Return the [X, Y] coordinate for the center point of the cell that contains the specified text.  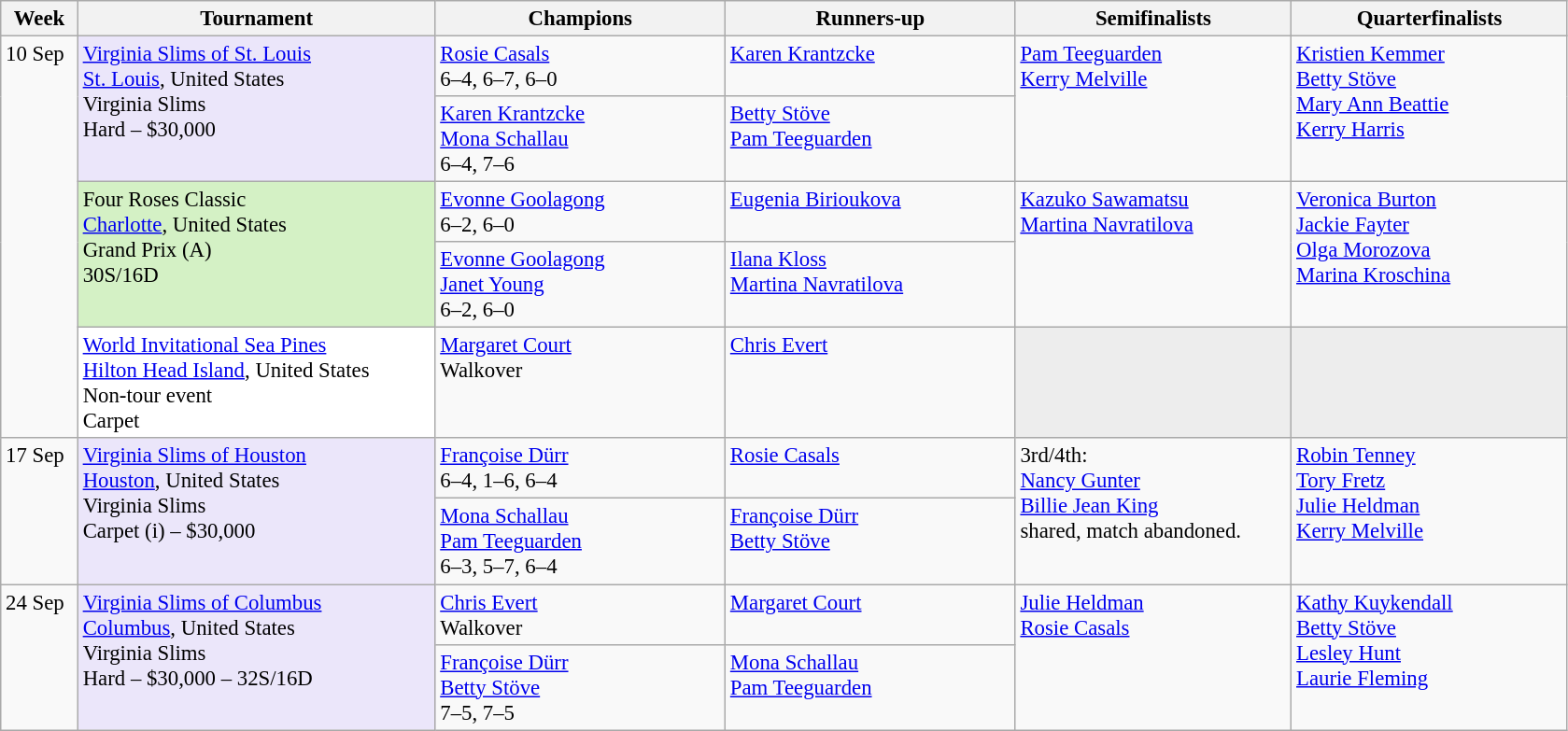
3rd/4th: Nancy Gunter Billie Jean King shared, match abandoned. [1153, 512]
Chris Evert [870, 383]
Pam Teeguarden Kerry Melville [1153, 109]
Rosie Casals [870, 469]
Françoise Dürr 6–4, 1–6, 6–4 [581, 469]
Margaret CourtWalkover [581, 383]
Ilana Kloss Martina Navratilova [870, 285]
24 Sep [39, 657]
Evonne Goolagong 6–2, 6–0 [581, 213]
Four Roses Classic Charlotte, United States Grand Prix (A) 30S/16D [256, 255]
Kathy Kuykendall Betty Stöve Lesley Hunt Laurie Fleming [1430, 657]
Robin Tenney Tory Fretz Julie Heldman Kerry Melville [1430, 512]
Françoise Dürr Betty Stöve [870, 541]
17 Sep [39, 512]
Tournament [256, 19]
Karen Krantzcke [870, 67]
Runners-up [870, 19]
Karen Krantzcke Mona Schallau6–4, 7–6 [581, 139]
Kristien Kemmer Betty Stöve Mary Ann Beattie Kerry Harris [1430, 109]
Semifinalists [1153, 19]
10 Sep [39, 237]
Virginia Slims of ColumbusColumbus, United StatesVirginia SlimsHard – $30,000 – 32S/16D [256, 657]
Kazuko Sawamatsu Martina Navratilova [1153, 255]
Evonne Goolagong Janet Young 6–2, 6–0 [581, 285]
Françoise Dürr Betty Stöve7–5, 7–5 [581, 687]
Veronica Burton Jackie Fayter Olga Morozova Marina Kroschina [1430, 255]
Virginia Slims of St. LouisSt. Louis, United StatesVirginia SlimsHard – $30,000 [256, 109]
Betty Stöve Pam Teeguarden [870, 139]
Chris Evert Walkover [581, 614]
Margaret Court [870, 614]
Week [39, 19]
World Invitational Sea Pines Hilton Head Island, United StatesNon-tour eventCarpet [256, 383]
Virginia Slims of HoustonHouston, United StatesVirginia SlimsCarpet (i) – $30,000 [256, 512]
Quarterfinalists [1430, 19]
Mona Schallau Pam Teeguarden [870, 687]
Champions [581, 19]
Mona Schallau Pam Teeguarden6–3, 5–7, 6–4 [581, 541]
Rosie Casals 6–4, 6–7, 6–0 [581, 67]
Eugenia Birioukova [870, 213]
Julie Heldman Rosie Casals [1153, 657]
